Scan for the cell matching the given text and deliver its (X, Y) coordinate at center. 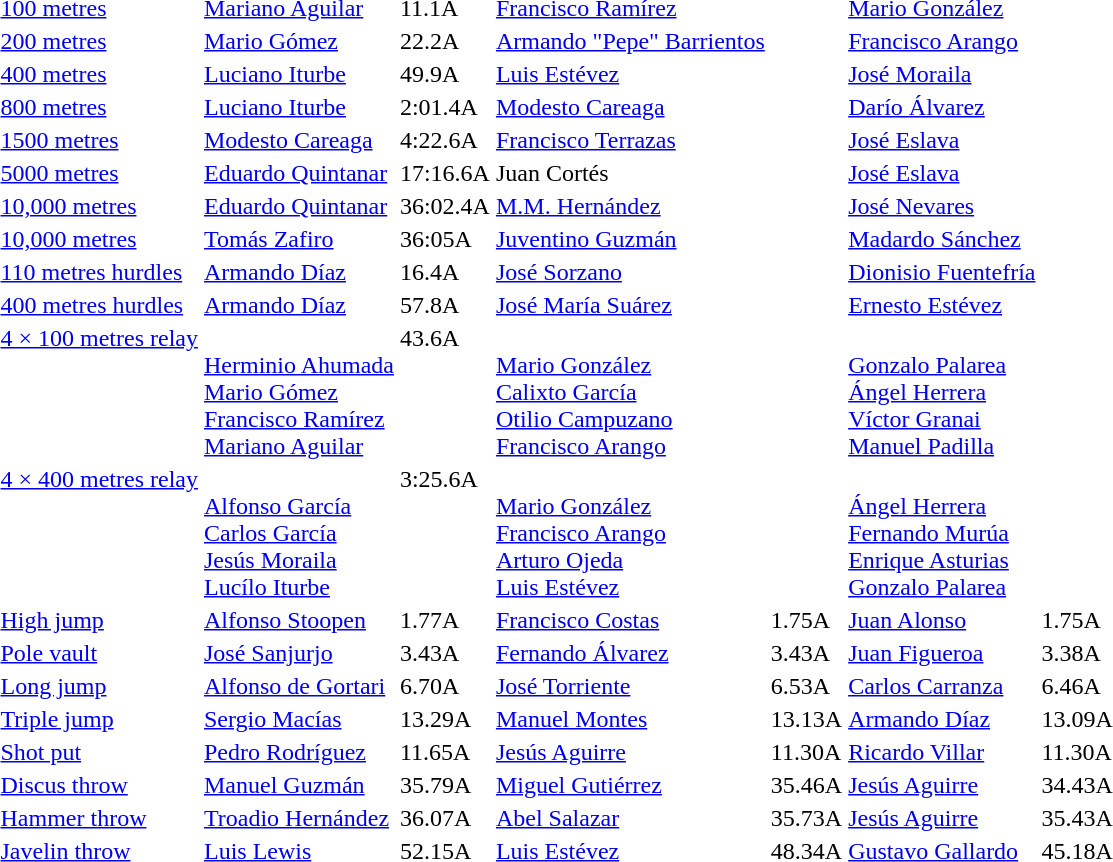
Ernesto Estévez (942, 305)
Miguel Gutiérrez (630, 785)
Troadio Hernández (298, 818)
Mario González Francisco Arango Arturo Ojeda Luis Estévez (630, 533)
1.75A (806, 620)
Herminio Ahumada Mario Gómez Francisco Ramírez Mariano Aguilar (298, 392)
Armando "Pepe" Barrientos (630, 41)
2:01.4A (444, 107)
Juan Figueroa (942, 653)
Francisco Terrazas (630, 140)
Alfonso de Gortari (298, 686)
Luis Estévez (630, 74)
Francisco Costas (630, 620)
11.30A (806, 752)
16.4A (444, 272)
Ángel Herrera Fernando Murúa Enrique Asturias Gonzalo Palarea (942, 533)
Mario Gómez (298, 41)
Sergio Macías (298, 719)
6.70A (444, 686)
Juan Cortés (630, 173)
57.8A (444, 305)
36:02.4A (444, 206)
M.M. Hernández (630, 206)
Alfonso García Carlos García Jesús Moraila Lucílo Iturbe (298, 533)
José Sanjurjo (298, 653)
13.13A (806, 719)
Tomás Zafiro (298, 239)
José Torriente (630, 686)
Gonzalo Palarea Ángel Herrera Víctor Granai Manuel Padilla (942, 392)
Alfonso Stoopen (298, 620)
Carlos Carranza (942, 686)
José Sorzano (630, 272)
43.6A (444, 392)
Juventino Guzmán (630, 239)
35.46A (806, 785)
José Moraila (942, 74)
4:22.6A (444, 140)
Manuel Guzmán (298, 785)
35.79A (444, 785)
Juan Alonso (942, 620)
Francisco Arango (942, 41)
22.2A (444, 41)
Manuel Montes (630, 719)
11.65A (444, 752)
36:05A (444, 239)
Mario González Calixto García Otilio Campuzano Francisco Arango (630, 392)
6.53A (806, 686)
Darío Álvarez (942, 107)
17:16.6A (444, 173)
Abel Salazar (630, 818)
35.73A (806, 818)
3:25.6A (444, 533)
49.9A (444, 74)
Pedro Rodríguez (298, 752)
José María Suárez (630, 305)
Ricardo Villar (942, 752)
José Nevares (942, 206)
36.07A (444, 818)
1.77A (444, 620)
Madardo Sánchez (942, 239)
Fernando Álvarez (630, 653)
Dionisio Fuentefría (942, 272)
13.29A (444, 719)
